Detect which cell encompasses the target text, then output its [X, Y] center coordinate. 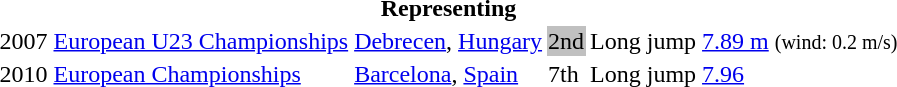
Long jump [644, 41]
2nd [566, 41]
European U23 Championships [201, 41]
Debrecen, Hungary [448, 41]
